Detect which cell encompasses the target text, then output its [X, Y] center coordinate. 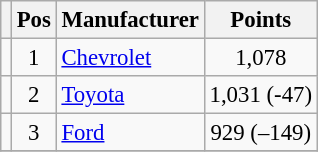
1,031 (-47) [260, 95]
Pos [34, 20]
Toyota [130, 95]
Manufacturer [130, 20]
2 [34, 95]
1 [34, 58]
Chevrolet [130, 58]
3 [34, 133]
929 (–149) [260, 133]
Points [260, 20]
1,078 [260, 58]
Ford [130, 133]
